Extract the (X, Y) coordinate from the center of the cell holding the provided text.  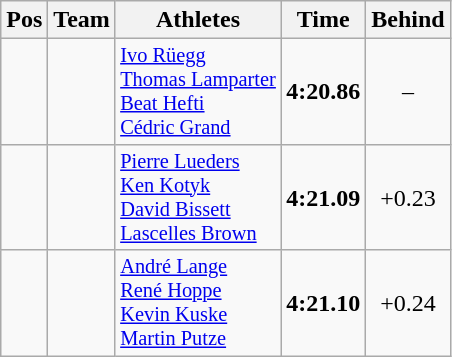
4:21.10 (324, 303)
Pierre LuedersKen KotykDavid BissettLascelles Brown (198, 197)
4:20.86 (324, 92)
Pos (24, 20)
Time (324, 20)
+0.23 (408, 197)
Behind (408, 20)
4:21.09 (324, 197)
Team (82, 20)
Ivo RüeggThomas LamparterBeat HeftiCédric Grand (198, 92)
– (408, 92)
Athletes (198, 20)
André LangeRené HoppeKevin KuskeMartin Putze (198, 303)
+0.24 (408, 303)
